Locate the cell with the specified text and output its (X, Y) center coordinate. 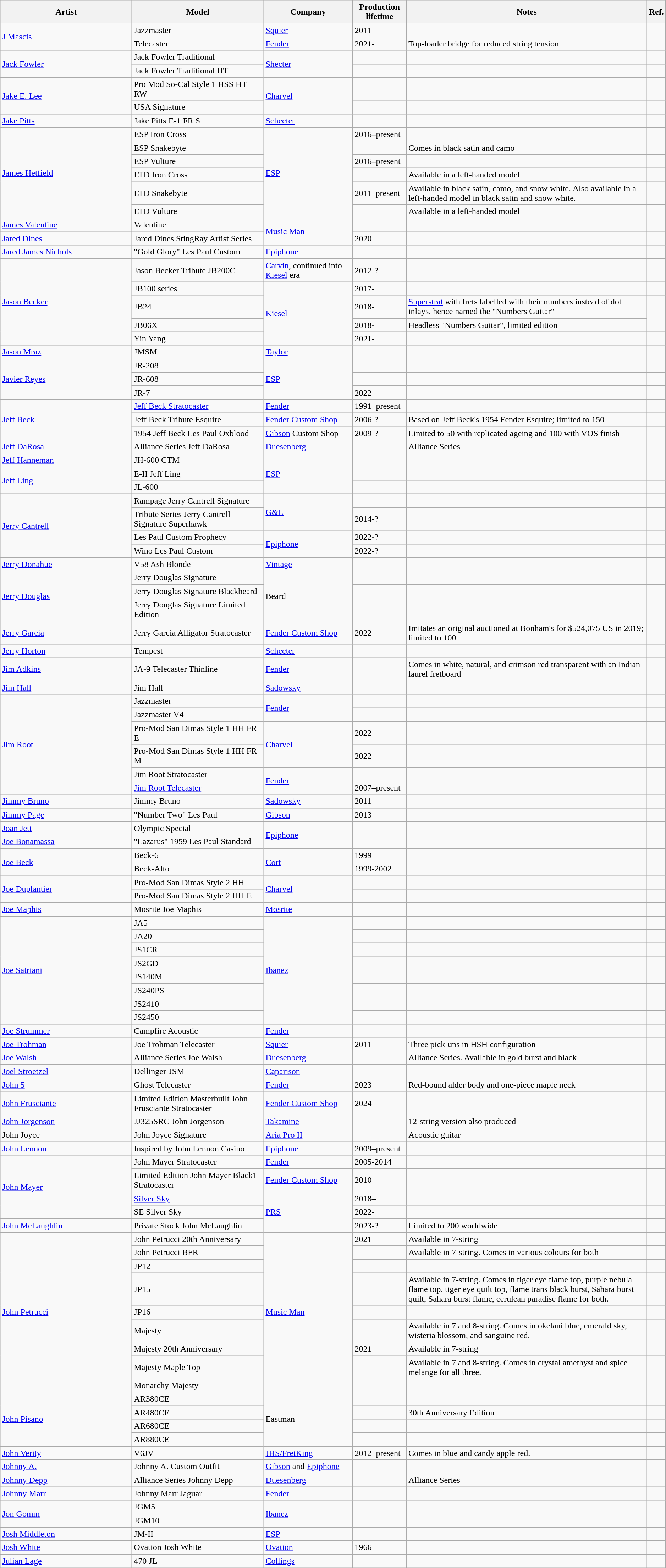
Caparison (308, 1071)
Johnny Marr Jaguar (198, 1493)
LTD Iron Cross (198, 175)
Alliance Series Joe Walsh (198, 1058)
Jared Dines (66, 238)
Yin Yang (198, 339)
JMSM (198, 352)
Joe Trohman Telecaster (198, 1044)
AR880CE (198, 1440)
Joe Beck (66, 862)
Jerry Garcia (66, 632)
12-string version also produced (527, 1121)
Gibson and Epiphone (308, 1467)
2024- (380, 1103)
Jack Fowler Traditional (198, 57)
John Joyce (66, 1135)
JL-600 (198, 487)
Les Paul Custom Prophecy (198, 537)
Limited Edition Masterbuilt John Frusciante Stratocaster (198, 1103)
JM-II (198, 1534)
1999 (380, 855)
John Mayer (66, 1187)
ESP Vulture (198, 161)
Jake Pitts E-1 FR S (198, 121)
Jim Adkins (66, 669)
Three pick-ups in HSH configuration (527, 1044)
Josh White (66, 1547)
Ghost Telecaster (198, 1085)
JGM5 (198, 1507)
JS2GD (198, 963)
Limited to 50 with replicated ageing and 100 with VOS finish (527, 433)
Majesty 20th Anniversary (198, 1349)
John Petrucci BFR (198, 1253)
Inspired by John Lennon Casino (198, 1149)
Comes in blue and candy apple red. (527, 1453)
Johnny Depp (66, 1480)
JA20 (198, 936)
Johnny Marr (66, 1493)
Silver Sky (198, 1199)
Mosrite (308, 909)
Collings (308, 1561)
JS140M (198, 977)
JB24 (198, 307)
AR380CE (198, 1399)
Joe Bonamassa (66, 842)
2007–present (380, 788)
JP15 (198, 1289)
2022- (380, 1212)
John Petrucci 20th Anniversary (198, 1239)
Jerry Douglas Signature Blackbeard (198, 591)
Johnny A. Custom Outfit (198, 1467)
Aria Pro II (308, 1135)
Jon Gomm (66, 1514)
Jerry Douglas Signature Limited Edition (198, 610)
Tempest (198, 651)
Majesty (198, 1331)
2012–present (380, 1453)
Jim Root Telecaster (198, 788)
Superstrat with frets labelled with their numbers instead of dot inlays, hence named the "Numbers Guitar" (527, 307)
Company (308, 12)
2006-? (380, 419)
JA5 (198, 923)
1999-2002 (380, 869)
Pro-Mod San Dimas Style 1 HH FR E (198, 733)
Pro Mod So-Cal Style 1 HSS HT RW (198, 89)
Eastman (308, 1419)
Comes in black satin and camo (527, 148)
ESP Iron Cross (198, 134)
Joe Walsh (66, 1058)
2010 (380, 1180)
Telecaster (198, 44)
2023-? (380, 1226)
JB06X (198, 325)
John Lennon (66, 1149)
JHS/FretKing (308, 1453)
Available in 7 and 8-string. Comes in crystal amethyst and spice melange for all three. (527, 1367)
JR-7 (198, 392)
"Gold Glory" Les Paul Custom (198, 252)
V58 Ash Blonde (198, 564)
Artist (66, 12)
Rampage Jerry Cantrell Signature (198, 501)
Joe Satriani (66, 970)
JS240PS (198, 990)
Model (198, 12)
Jack Fowler Traditional HT (198, 71)
LTD Vulture (198, 211)
Red-bound alder body and one-piece maple neck (527, 1085)
2005-2014 (380, 1162)
Beard (308, 596)
Alliance Series Jeff DaRosa (198, 447)
Production lifetime (380, 12)
2013 (380, 815)
Imitates an original auctioned at Bonham's for $524,075 US in 2019; limited to 100 (527, 632)
Pro-Mod San Dimas Style 1 HH FR M (198, 756)
Pro-Mod San Dimas Style 2 HH (198, 882)
Julian Lage (66, 1561)
JP12 (198, 1266)
John Frusciante (66, 1103)
Based on Jeff Beck's 1954 Fender Esquire; limited to 150 (527, 419)
Private Stock John McLaughlin (198, 1226)
2011–present (380, 193)
Top-loader bridge for reduced string tension (527, 44)
PRS (308, 1212)
470 JL (198, 1561)
Jeff Hanneman (66, 460)
30th Anniversary Edition (527, 1413)
J Mascis (66, 37)
1991–present (380, 406)
JH-600 CTM (198, 460)
Jerry Donahue (66, 564)
JGM10 (198, 1520)
2017- (380, 288)
John Pisano (66, 1419)
Jeff Beck (66, 419)
Jerry Douglas (66, 596)
Jerry Cantrell (66, 526)
JS2410 (198, 1004)
Wino Les Paul Custom (198, 551)
Ovation (308, 1547)
SE Silver Sky (198, 1212)
AR680CE (198, 1426)
John Petrucci (66, 1312)
Headless "Numbers Guitar", limited edition (527, 325)
2009–present (380, 1149)
2009-? (380, 433)
Jeff Beck Tribute Esquire (198, 419)
Jeff Ling (66, 480)
Jared James Nichols (66, 252)
Joe Strummer (66, 1031)
Alliance Series. Available in gold burst and black (527, 1058)
2018– (380, 1199)
Campfire Acoustic (198, 1031)
G&L (308, 512)
JR-608 (198, 379)
Ovation Josh White (198, 1547)
Notes (527, 12)
JP16 (198, 1312)
Jerry Horton (66, 651)
Limited to 200 worldwide (527, 1226)
Mosrite Joe Maphis (198, 909)
2012-? (380, 270)
John Verity (66, 1453)
Dellinger-JSM (198, 1071)
JJ325SRC John Jorgenson (198, 1121)
Majesty Maple Top (198, 1367)
Joel Stroetzel (66, 1071)
ESP Snakebyte (198, 148)
Limited Edition John Mayer Black1 Stratocaster (198, 1180)
"Number Two" Les Paul (198, 815)
Gibson (308, 815)
Jeff Beck Stratocaster (198, 406)
"Lazarus" 1959 Les Paul Standard (198, 842)
Joe Duplantier (66, 889)
John 5 (66, 1085)
Jason Becker Tribute JB200C (198, 270)
Josh Middleton (66, 1534)
Cort (308, 862)
Joe Maphis (66, 909)
Jim Root Stratocaster (198, 774)
1954 Jeff Beck Les Paul Oxblood (198, 433)
Jimmy Page (66, 815)
E-II Jeff Ling (198, 474)
1966 (380, 1547)
Alliance Series Johnny Depp (198, 1480)
Jason Becker (66, 302)
Joan Jett (66, 828)
V6JV (198, 1453)
Taylor (308, 352)
Vintage (308, 564)
Gibson Custom Shop (308, 433)
Ref. (656, 12)
John McLaughlin (66, 1226)
Comes in white, natural, and crimson red transparent with an Indian laurel fretboard (527, 669)
John Mayer Stratocaster (198, 1162)
AR480CE (198, 1413)
Monarchy Majesty (198, 1385)
LTD Snakebyte (198, 193)
2023 (380, 1085)
JS1CR (198, 950)
Takamine (308, 1121)
2011 (380, 801)
Jake Pitts (66, 121)
Jeff DaRosa (66, 447)
Jack Fowler (66, 64)
2020 (380, 238)
James Hetfield (66, 172)
Available in black satin, camo, and snow white. Also available in a left-handed model in black satin and snow white. (527, 193)
Kiesel (308, 314)
Valentine (198, 225)
JA-9 Telecaster Thinline (198, 669)
Jake E. Lee (66, 96)
Jerry Garcia Alligator Stratocaster (198, 632)
JS2450 (198, 1017)
Shecter (308, 64)
Johnny A. (66, 1467)
Jason Mraz (66, 352)
Javier Reyes (66, 379)
2014-? (380, 519)
Pro-Mod San Dimas Style 2 HH E (198, 896)
Jazzmaster V4 (198, 715)
Beck-Alto (198, 869)
Carvin, continued into Kiesel era (308, 270)
JR-208 (198, 365)
Jared Dines StingRay Artist Series (198, 238)
JB100 series (198, 288)
Available in 7-string. Comes in various colours for both (527, 1253)
John Joyce Signature (198, 1135)
Available in 7 and 8-string. Comes in okelani blue, emerald sky, wisteria blossom, and sanguine red. (527, 1331)
James Valentine (66, 225)
John Jorgenson (66, 1121)
Olympic Special (198, 828)
Acoustic guitar (527, 1135)
Joe Trohman (66, 1044)
Jim Root (66, 744)
USA Signature (198, 107)
Beck-6 (198, 855)
Tribute Series Jerry Cantrell Signature Superhawk (198, 519)
Jerry Douglas Signature (198, 578)
